Detect which cell encompasses the target text, then output its (X, Y) center coordinate. 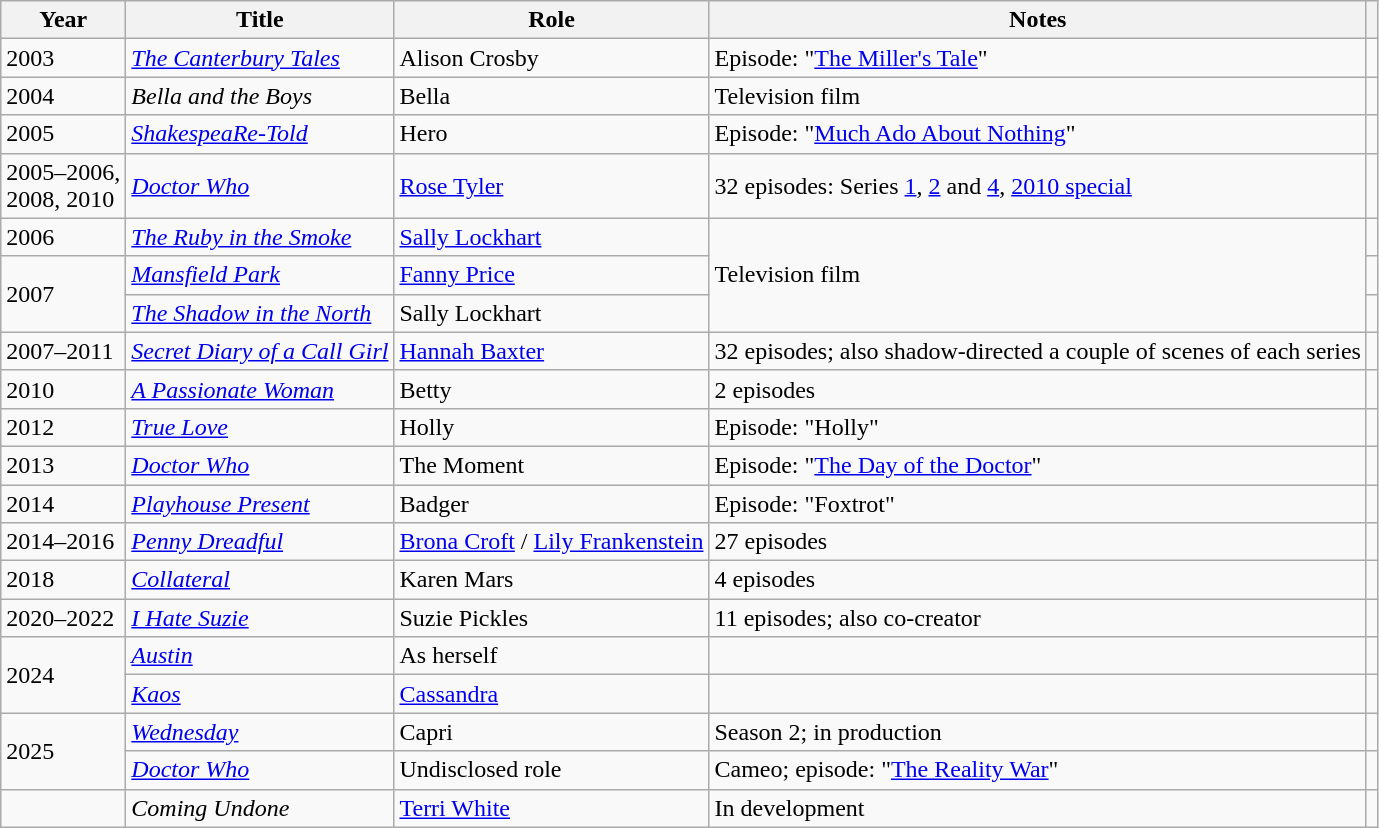
Fanny Price (552, 275)
The Moment (552, 465)
27 episodes (1038, 542)
2007–2011 (64, 351)
2 episodes (1038, 389)
Title (260, 20)
Mansfield Park (260, 275)
I Hate Suzie (260, 618)
As herself (552, 656)
2024 (64, 675)
Coming Undone (260, 808)
Hannah Baxter (552, 351)
2005–2006,2008, 2010 (64, 186)
Episode: "The Day of the Doctor" (1038, 465)
Season 2; in production (1038, 732)
Karen Mars (552, 580)
True Love (260, 427)
2014 (64, 503)
2014–2016 (64, 542)
Terri White (552, 808)
The Ruby in the Smoke (260, 237)
2006 (64, 237)
In development (1038, 808)
Undisclosed role (552, 770)
Episode: "Much Ado About Nothing" (1038, 134)
Kaos (260, 694)
Brona Croft / Lily Frankenstein (552, 542)
2010 (64, 389)
2007 (64, 294)
2004 (64, 96)
Suzie Pickles (552, 618)
2005 (64, 134)
The Shadow in the North (260, 313)
11 episodes; also co-creator (1038, 618)
Betty (552, 389)
Holly (552, 427)
4 episodes (1038, 580)
2003 (64, 58)
Episode: "Holly" (1038, 427)
2020–2022 (64, 618)
2013 (64, 465)
2012 (64, 427)
Playhouse Present (260, 503)
Austin (260, 656)
The Canterbury Tales (260, 58)
Capri (552, 732)
ShakespeaRe-Told (260, 134)
Badger (552, 503)
Collateral (260, 580)
Episode: "Foxtrot" (1038, 503)
2018 (64, 580)
2025 (64, 751)
A Passionate Woman (260, 389)
Bella and the Boys (260, 96)
Secret Diary of a Call Girl (260, 351)
Bella (552, 96)
Episode: "The Miller's Tale" (1038, 58)
Alison Crosby (552, 58)
Cameo; episode: "The Reality War" (1038, 770)
Year (64, 20)
Penny Dreadful (260, 542)
Cassandra (552, 694)
32 episodes: Series 1, 2 and 4, 2010 special (1038, 186)
Notes (1038, 20)
Wednesday (260, 732)
Hero (552, 134)
Role (552, 20)
32 episodes; also shadow-directed a couple of scenes of each series (1038, 351)
Rose Tyler (552, 186)
